Output the (x, y) coordinate of the center of the cell containing the given text.  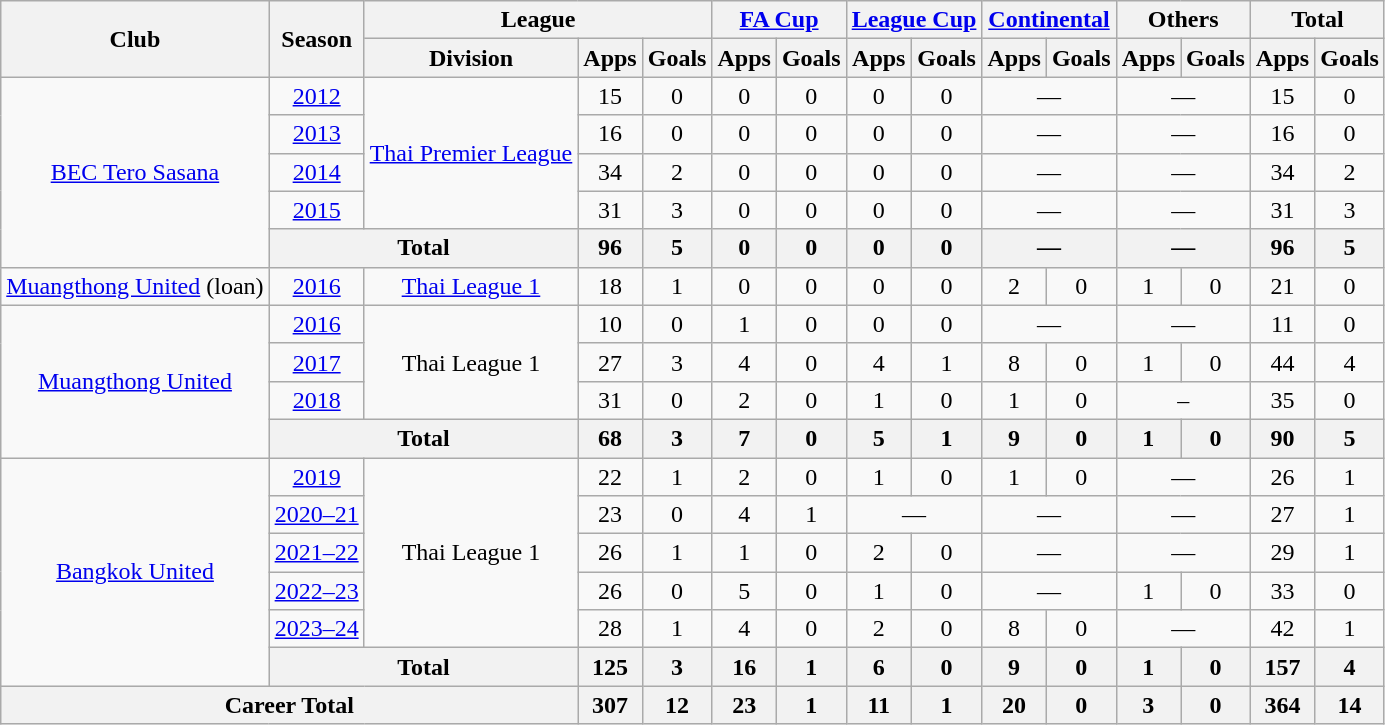
Thai Premier League (471, 153)
6 (878, 667)
90 (1282, 438)
10 (610, 324)
Career Total (290, 705)
307 (610, 705)
364 (1282, 705)
157 (1282, 667)
35 (1282, 400)
Bangkok United (135, 572)
68 (610, 438)
Club (135, 39)
Continental (1049, 20)
2015 (316, 210)
BEC Tero Sasana (135, 172)
28 (610, 629)
Muangthong United (loan) (135, 286)
2012 (316, 96)
14 (1350, 705)
Muangthong United (135, 381)
– (1183, 400)
22 (610, 477)
2023–24 (316, 629)
18 (610, 286)
33 (1282, 591)
2014 (316, 172)
Division (471, 58)
21 (1282, 286)
2019 (316, 477)
League Cup (914, 20)
2013 (316, 134)
Others (1183, 20)
FA Cup (779, 20)
2022–23 (316, 591)
Season (316, 39)
125 (610, 667)
2017 (316, 362)
7 (744, 438)
2020–21 (316, 515)
42 (1282, 629)
12 (677, 705)
20 (1014, 705)
2018 (316, 400)
29 (1282, 553)
League (538, 20)
2021–22 (316, 553)
44 (1282, 362)
